For the text-containing cell, return its midpoint in [X, Y] coordinate format. 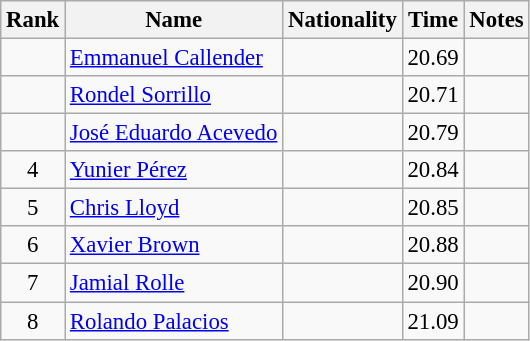
Xavier Brown [174, 245]
20.69 [433, 58]
4 [33, 170]
20.84 [433, 170]
Rolando Palacios [174, 321]
20.88 [433, 245]
Nationality [342, 20]
5 [33, 208]
21.09 [433, 321]
José Eduardo Acevedo [174, 133]
Name [174, 20]
20.79 [433, 133]
Emmanuel Callender [174, 58]
Yunier Pérez [174, 170]
20.71 [433, 95]
Notes [496, 20]
20.85 [433, 208]
Rank [33, 20]
20.90 [433, 283]
7 [33, 283]
Chris Lloyd [174, 208]
8 [33, 321]
Rondel Sorrillo [174, 95]
6 [33, 245]
Jamial Rolle [174, 283]
Time [433, 20]
